Return the (x, y) coordinate for the center point of the cell that contains the specified text.  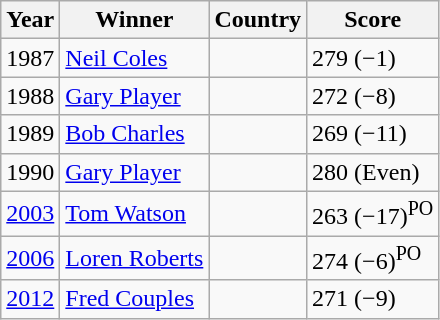
Loren Roberts (134, 258)
2012 (30, 299)
Bob Charles (134, 134)
1990 (30, 172)
272 (−8) (373, 96)
1987 (30, 58)
274 (−6)PO (373, 258)
Winner (134, 20)
2003 (30, 214)
269 (−11) (373, 134)
1988 (30, 96)
Fred Couples (134, 299)
Year (30, 20)
1989 (30, 134)
263 (−17)PO (373, 214)
Neil Coles (134, 58)
2006 (30, 258)
271 (−9) (373, 299)
280 (Even) (373, 172)
Score (373, 20)
279 (−1) (373, 58)
Tom Watson (134, 214)
Country (258, 20)
